Pinpoint the cell where the given text exists, returning its [X, Y] midpoint coordinate. 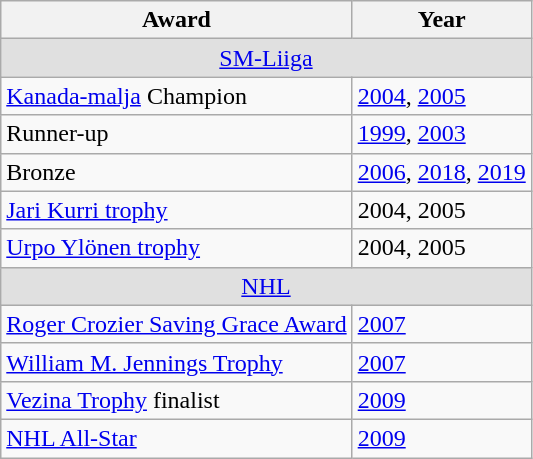
Jari Kurri trophy [176, 210]
2006, 2018, 2019 [442, 172]
SM-Liiga [266, 58]
1999, 2003 [442, 134]
Bronze [176, 172]
Runner-up [176, 134]
William M. Jennings Trophy [176, 362]
Award [176, 20]
Vezina Trophy finalist [176, 400]
Roger Crozier Saving Grace Award [176, 324]
Year [442, 20]
NHL All-Star [176, 438]
NHL [266, 286]
Kanada-malja Champion [176, 96]
Urpo Ylönen trophy [176, 248]
